Search for the cell housing the specified text and yield its (x, y) center coordinate. 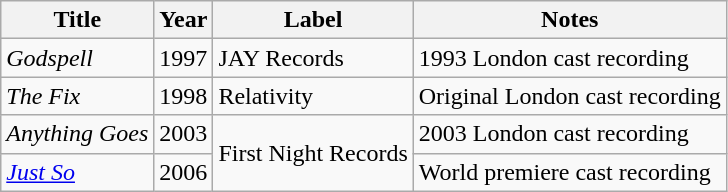
Just So (78, 172)
The Fix (78, 96)
1997 (184, 58)
World premiere cast recording (570, 172)
First Night Records (313, 153)
2003 London cast recording (570, 134)
Godspell (78, 58)
1998 (184, 96)
2006 (184, 172)
Anything Goes (78, 134)
Notes (570, 20)
Year (184, 20)
Label (313, 20)
Original London cast recording (570, 96)
JAY Records (313, 58)
1993 London cast recording (570, 58)
2003 (184, 134)
Title (78, 20)
Relativity (313, 96)
